Return the [x, y] coordinate for the center point of the cell that contains the specified text.  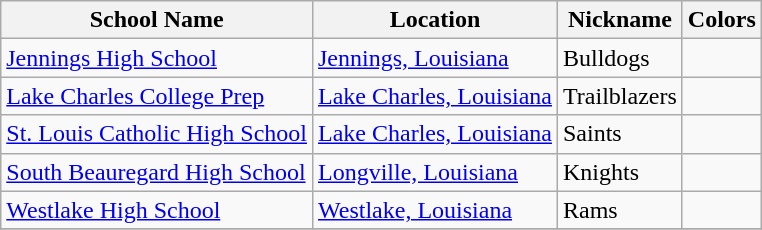
Location [434, 20]
Bulldogs [620, 58]
Westlake High School [157, 210]
Colors [722, 20]
Knights [620, 172]
Rams [620, 210]
Nickname [620, 20]
Westlake, Louisiana [434, 210]
St. Louis Catholic High School [157, 134]
Lake Charles College Prep [157, 96]
Longville, Louisiana [434, 172]
School Name [157, 20]
Saints [620, 134]
South Beauregard High School [157, 172]
Jennings High School [157, 58]
Jennings, Louisiana [434, 58]
Trailblazers [620, 96]
